For the text-containing cell, return its midpoint in [X, Y] coordinate format. 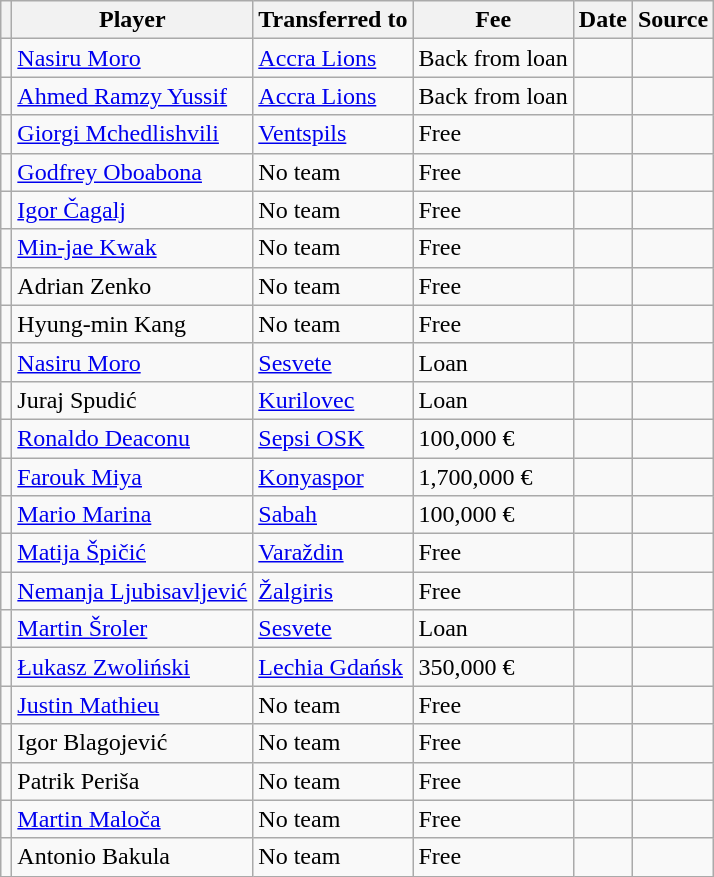
Ventspils [333, 134]
Player [132, 20]
Antonio Bakula [132, 857]
Hyung-min Kang [132, 324]
Matija Špičić [132, 553]
Adrian Zenko [132, 286]
1,700,000 € [493, 477]
Konyaspor [333, 477]
Juraj Spudić [132, 400]
Source [672, 20]
Sabah [333, 515]
Giorgi Mchedlishvili [132, 134]
Łukasz Zwoliński [132, 667]
Ahmed Ramzy Yussif [132, 96]
Transferred to [333, 20]
Mario Marina [132, 515]
Patrik Periša [132, 781]
Žalgiris [333, 591]
Nemanja Ljubisavljević [132, 591]
Lechia Gdańsk [333, 667]
Sepsi OSK [333, 438]
Date [602, 20]
Igor Čagalj [132, 210]
Fee [493, 20]
Martin Šroler [132, 629]
Farouk Miya [132, 477]
Igor Blagojević [132, 743]
Martin Maloča [132, 819]
350,000 € [493, 667]
Justin Mathieu [132, 705]
Varaždin [333, 553]
Min-jae Kwak [132, 248]
Godfrey Oboabona [132, 172]
Kurilovec [333, 400]
Ronaldo Deaconu [132, 438]
